Locate the cell with the specified text and output its (X, Y) center coordinate. 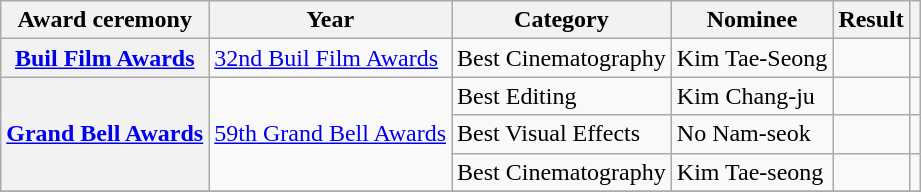
59th Grand Bell Awards (330, 134)
Kim Chang-ju (752, 96)
Grand Bell Awards (105, 134)
Result (871, 20)
Category (562, 20)
Nominee (752, 20)
No Nam-seok (752, 134)
Best Editing (562, 96)
32nd Buil Film Awards (330, 58)
Kim Tae-Seong (752, 58)
Kim Tae-seong (752, 172)
Year (330, 20)
Buil Film Awards (105, 58)
Award ceremony (105, 20)
Best Visual Effects (562, 134)
